Capture the cell that displays the provided text and extract its (x, y) central coordinate. 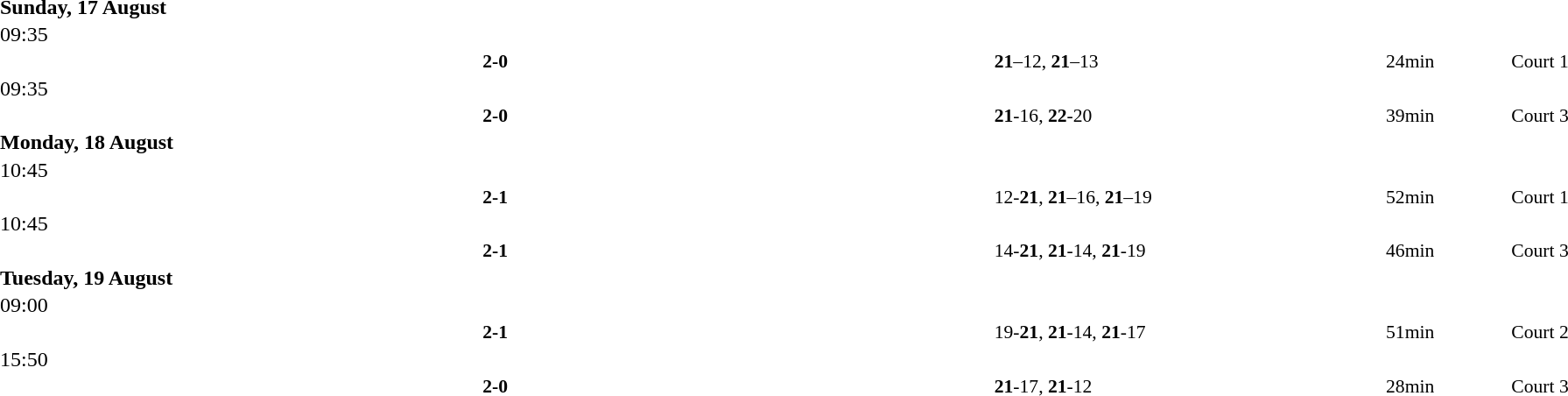
51min (1447, 332)
21-16, 22-20 (1188, 116)
19-21, 21-14, 21-17 (1188, 332)
14-21, 21-14, 21-19 (1188, 251)
52min (1447, 196)
46min (1447, 251)
24min (1447, 61)
21–12, 21–13 (1188, 61)
39min (1447, 116)
12-21, 21–16, 21–19 (1188, 196)
